Output the (x, y) coordinate of the center of the cell containing the given text.  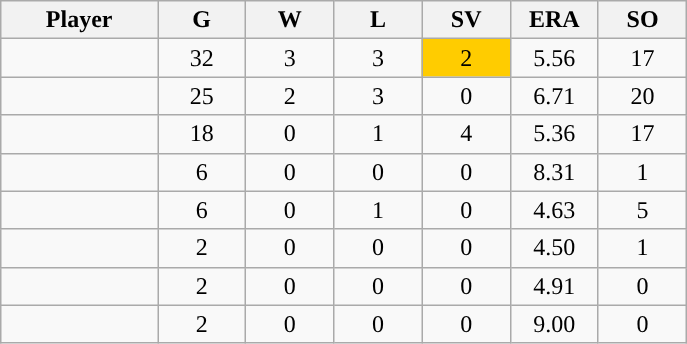
G (202, 20)
ERA (554, 20)
SV (466, 20)
4.50 (554, 248)
4.63 (554, 210)
9.00 (554, 324)
5.36 (554, 134)
Player (80, 20)
5 (642, 210)
6.71 (554, 96)
4.91 (554, 286)
25 (202, 96)
32 (202, 58)
8.31 (554, 172)
18 (202, 134)
L (378, 20)
SO (642, 20)
5.56 (554, 58)
20 (642, 96)
4 (466, 134)
W (290, 20)
